Locate the cell with the specified text and output its [X, Y] center coordinate. 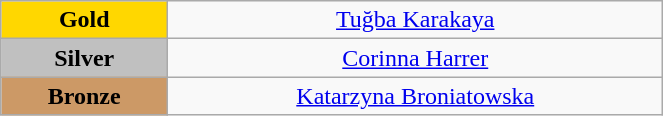
Corinna Harrer [416, 58]
Silver [84, 58]
Gold [84, 20]
Tuğba Karakaya [416, 20]
Katarzyna Broniatowska [416, 96]
Bronze [84, 96]
